Scan for the cell matching the given text and deliver its (x, y) coordinate at center. 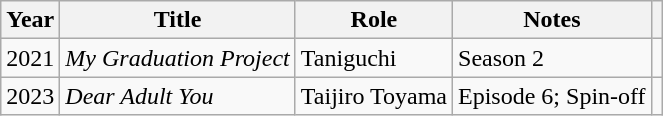
Role (374, 20)
Taniguchi (374, 58)
Season 2 (552, 58)
2023 (30, 96)
Title (178, 20)
Year (30, 20)
Episode 6; Spin-off (552, 96)
Taijiro Toyama (374, 96)
Dear Adult You (178, 96)
2021 (30, 58)
My Graduation Project (178, 58)
Notes (552, 20)
